Identify which cell holds the provided text, then report its (x, y) central coordinate. 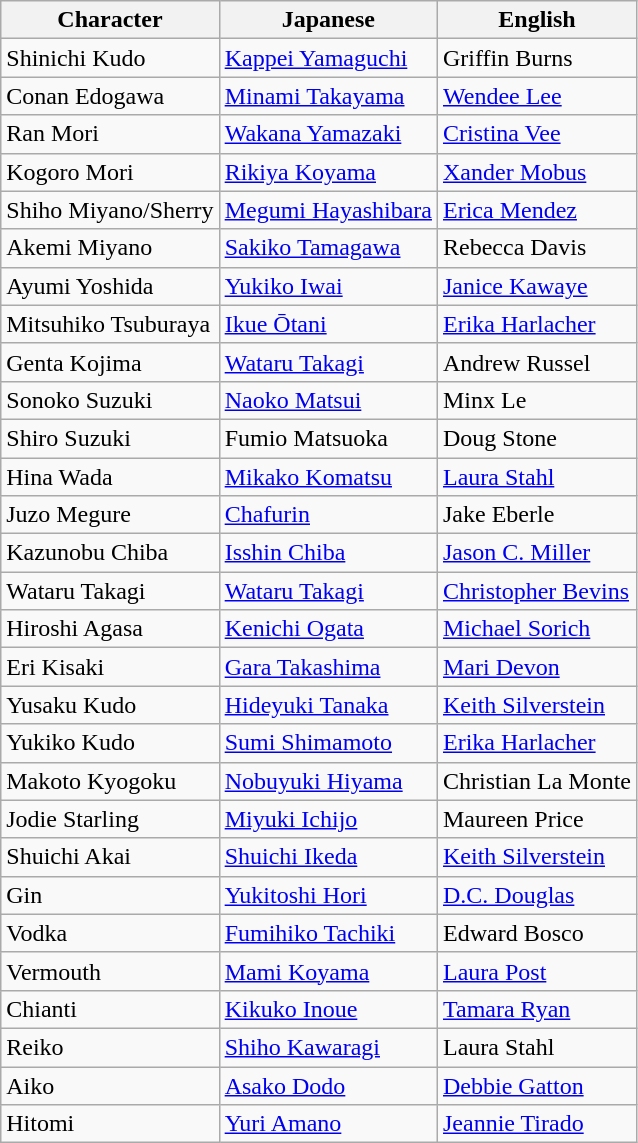
Miyuki Ichijo (328, 819)
Fumihiko Tachiki (328, 933)
Jeannie Tirado (536, 1124)
Shuichi Akai (110, 857)
Mikako Komatsu (328, 477)
Doug Stone (536, 438)
Shuichi Ikeda (328, 857)
Kogoro Mori (110, 172)
Sumi Shimamoto (328, 743)
Minami Takayama (328, 96)
Laura Post (536, 971)
Maureen Price (536, 819)
Janice Kawaye (536, 286)
Nobuyuki Hiyama (328, 781)
Chafurin (328, 515)
Mari Devon (536, 667)
Gara Takashima (328, 667)
Kikuko Inoue (328, 1009)
Wakana Yamazaki (328, 134)
Griffin Burns (536, 58)
Aiko (110, 1085)
Gin (110, 895)
Ikue Ōtani (328, 324)
Vodka (110, 933)
Isshin Chiba (328, 553)
English (536, 20)
Christian La Monte (536, 781)
Jodie Starling (110, 819)
Akemi Miyano (110, 248)
Jake Eberle (536, 515)
Ran Mori (110, 134)
Xander Mobus (536, 172)
Christopher Bevins (536, 591)
Debbie Gatton (536, 1085)
Shiho Kawaragi (328, 1047)
Kazunobu Chiba (110, 553)
Cristina Vee (536, 134)
Chianti (110, 1009)
Michael Sorich (536, 629)
Naoko Matsui (328, 400)
Hina Wada (110, 477)
Kappei Yamaguchi (328, 58)
Japanese (328, 20)
Hiroshi Agasa (110, 629)
Rebecca Davis (536, 248)
Yukiko Iwai (328, 286)
Tamara Ryan (536, 1009)
Sakiko Tamagawa (328, 248)
Yuri Amano (328, 1124)
Genta Kojima (110, 362)
Shinichi Kudo (110, 58)
Yusaku Kudo (110, 705)
Juzo Megure (110, 515)
Makoto Kyogoku (110, 781)
Rikiya Koyama (328, 172)
Andrew Russel (536, 362)
Mitsuhiko Tsuburaya (110, 324)
Character (110, 20)
Hideyuki Tanaka (328, 705)
Asako Dodo (328, 1085)
Yukiko Kudo (110, 743)
Jason C. Miller (536, 553)
Conan Edogawa (110, 96)
Reiko (110, 1047)
Shiro Suzuki (110, 438)
Minx Le (536, 400)
Eri Kisaki (110, 667)
Mami Koyama (328, 971)
Erica Mendez (536, 210)
Hitomi (110, 1124)
Fumio Matsuoka (328, 438)
Kenichi Ogata (328, 629)
Megumi Hayashibara (328, 210)
Ayumi Yoshida (110, 286)
Sonoko Suzuki (110, 400)
Edward Bosco (536, 933)
Yukitoshi Hori (328, 895)
Wendee Lee (536, 96)
Vermouth (110, 971)
D.C. Douglas (536, 895)
Shiho Miyano/Sherry (110, 210)
